Pinpoint the cell where the given text exists, returning its (x, y) midpoint coordinate. 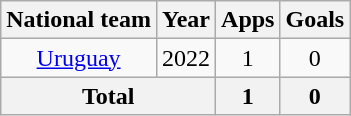
Total (108, 96)
2022 (186, 58)
Uruguay (79, 58)
National team (79, 20)
Goals (315, 20)
Apps (248, 20)
Year (186, 20)
